Return [X, Y] of the center of cell containing provided text 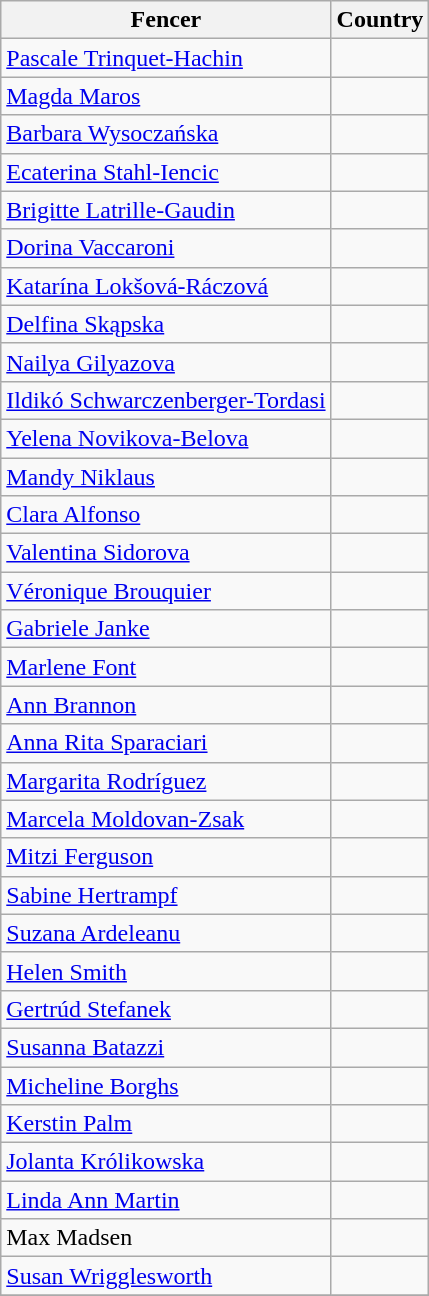
Max Madsen [166, 1238]
Delfina Skąpska [166, 324]
Nailya Gilyazova [166, 362]
Kerstin Palm [166, 1124]
Margarita Rodríguez [166, 781]
Linda Ann Martin [166, 1200]
Anna Rita Sparaciari [166, 743]
Gertrúd Stefanek [166, 1009]
Susan Wrigglesworth [166, 1276]
Pascale Trinquet-Hachin [166, 58]
Country [380, 20]
Fencer [166, 20]
Susanna Batazzi [166, 1047]
Helen Smith [166, 971]
Jolanta Królikowska [166, 1162]
Ann Brannon [166, 705]
Dorina Vaccaroni [166, 248]
Gabriele Janke [166, 629]
Ildikó Schwarczenberger-Tordasi [166, 400]
Véronique Brouquier [166, 591]
Ecaterina Stahl-Iencic [166, 172]
Katarína Lokšová-Ráczová [166, 286]
Clara Alfonso [166, 515]
Brigitte Latrille-Gaudin [166, 210]
Mandy Niklaus [166, 477]
Sabine Hertrampf [166, 895]
Magda Maros [166, 96]
Micheline Borghs [166, 1085]
Marcela Moldovan-Zsak [166, 819]
Valentina Sidorova [166, 553]
Marlene Font [166, 667]
Barbara Wysoczańska [166, 134]
Suzana Ardeleanu [166, 933]
Yelena Novikova-Belova [166, 438]
Mitzi Ferguson [166, 857]
